For the text-containing cell, return its midpoint in (x, y) coordinate format. 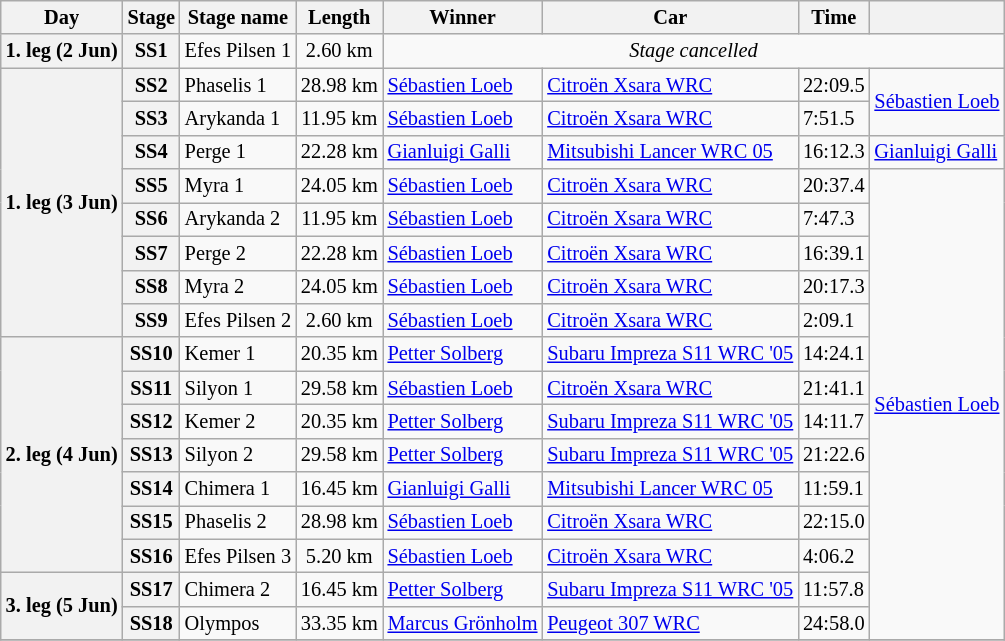
SS6 (152, 219)
Olympos (238, 623)
SS14 (152, 489)
SS13 (152, 455)
Winner (463, 17)
22:15.0 (834, 522)
SS15 (152, 522)
24:58.0 (834, 623)
11:59.1 (834, 489)
2:09.1 (834, 320)
SS4 (152, 152)
21:22.6 (834, 455)
SS10 (152, 354)
Day (62, 17)
SS16 (152, 556)
SS12 (152, 421)
Marcus Grönholm (463, 623)
11:57.8 (834, 589)
2. leg (4 Jun) (62, 455)
Silyon 2 (238, 455)
Myra 2 (238, 287)
SS17 (152, 589)
Arykanda 1 (238, 118)
Efes Pilsen 2 (238, 320)
Phaselis 1 (238, 85)
Phaselis 2 (238, 522)
Silyon 1 (238, 388)
Peugeot 307 WRC (670, 623)
7:47.3 (834, 219)
Car (670, 17)
Stage (152, 17)
SS7 (152, 253)
16:39.1 (834, 253)
Chimera 1 (238, 489)
Time (834, 17)
Kemer 2 (238, 421)
Myra 1 (238, 186)
1. leg (2 Jun) (62, 51)
SS18 (152, 623)
3. leg (5 Jun) (62, 606)
Stage cancelled (694, 51)
Chimera 2 (238, 589)
Perge 1 (238, 152)
14:24.1 (834, 354)
SS11 (152, 388)
1. leg (3 Jun) (62, 202)
SS5 (152, 186)
Perge 2 (238, 253)
21:41.1 (834, 388)
Kemer 1 (238, 354)
4:06.2 (834, 556)
SS8 (152, 287)
7:51.5 (834, 118)
SS2 (152, 85)
33.35 km (340, 623)
Arykanda 2 (238, 219)
14:11.7 (834, 421)
Efes Pilsen 3 (238, 556)
SS9 (152, 320)
20:37.4 (834, 186)
22:09.5 (834, 85)
SS3 (152, 118)
Efes Pilsen 1 (238, 51)
Length (340, 17)
5.20 km (340, 556)
16:12.3 (834, 152)
SS1 (152, 51)
20:17.3 (834, 287)
Stage name (238, 17)
